Identify which cell holds the provided text, then report its (X, Y) central coordinate. 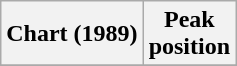
Chart (1989) (72, 34)
Peakposition (189, 34)
